Locate the cell with the specified text and output its (X, Y) center coordinate. 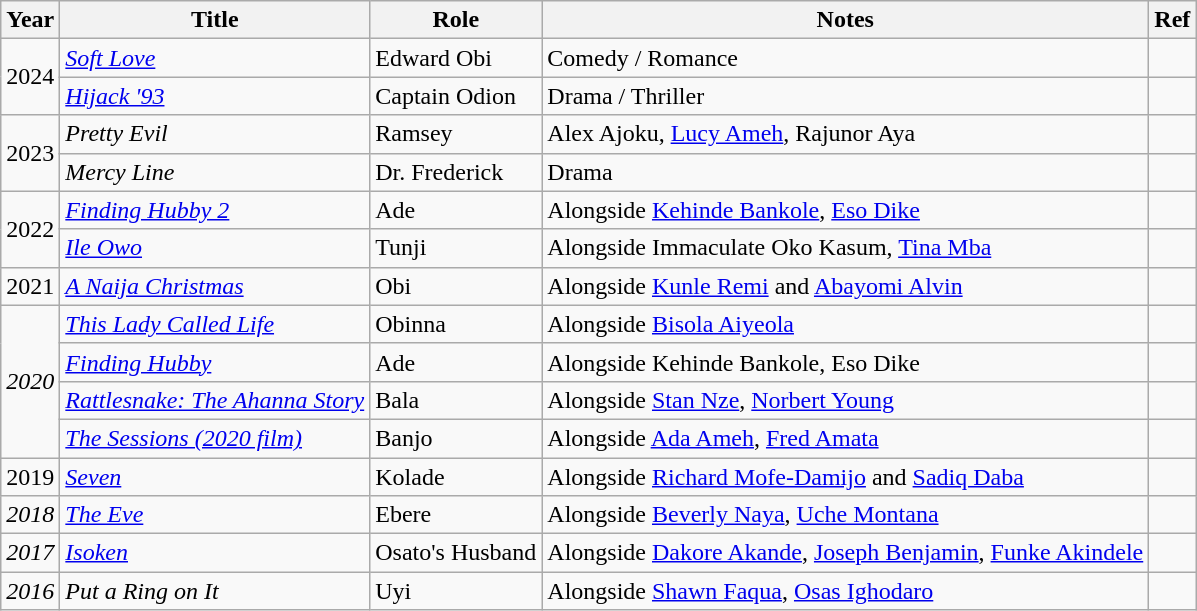
2020 (30, 381)
Ref (1172, 20)
Pretty Evil (215, 134)
Mercy Line (215, 172)
Alongside Dakore Akande, Joseph Benjamin, Funke Akindele (846, 553)
2017 (30, 553)
Role (456, 20)
Alongside Richard Mofe-Damijo and Sadiq Daba (846, 477)
Finding Hubby (215, 362)
Captain Odion (456, 96)
Banjo (456, 438)
A Naija Christmas (215, 286)
Ramsey (456, 134)
Dr. Frederick (456, 172)
Title (215, 20)
Drama / Thriller (846, 96)
Alongside Kunle Remi and Abayomi Alvin (846, 286)
Hijack '93 (215, 96)
Obinna (456, 324)
Alex Ajoku, Lucy Ameh, Rajunor Aya (846, 134)
Uyi (456, 591)
Notes (846, 20)
Isoken (215, 553)
Obi (456, 286)
Comedy / Romance (846, 58)
2019 (30, 477)
Year (30, 20)
Edward Obi (456, 58)
Kolade (456, 477)
This Lady Called Life (215, 324)
Tunji (456, 248)
Alongside Stan Nze, Norbert Young (846, 400)
2023 (30, 153)
The Eve (215, 515)
Bala (456, 400)
Osato's Husband (456, 553)
Alongside Ada Ameh, Fred Amata (846, 438)
Ile Owo (215, 248)
Finding Hubby 2 (215, 210)
Rattlesnake: The Ahanna Story (215, 400)
Drama (846, 172)
The Sessions (2020 film) (215, 438)
Alongside Bisola Aiyeola (846, 324)
Seven (215, 477)
Alongside Beverly Naya, Uche Montana (846, 515)
Alongside Shawn Faqua, Osas Ighodaro (846, 591)
Soft Love (215, 58)
Alongside Immaculate Oko Kasum, Tina Mba (846, 248)
Ebere (456, 515)
2016 (30, 591)
2018 (30, 515)
Put a Ring on It (215, 591)
2021 (30, 286)
2022 (30, 229)
2024 (30, 77)
